Pinpoint the cell where the given text exists, returning its [x, y] midpoint coordinate. 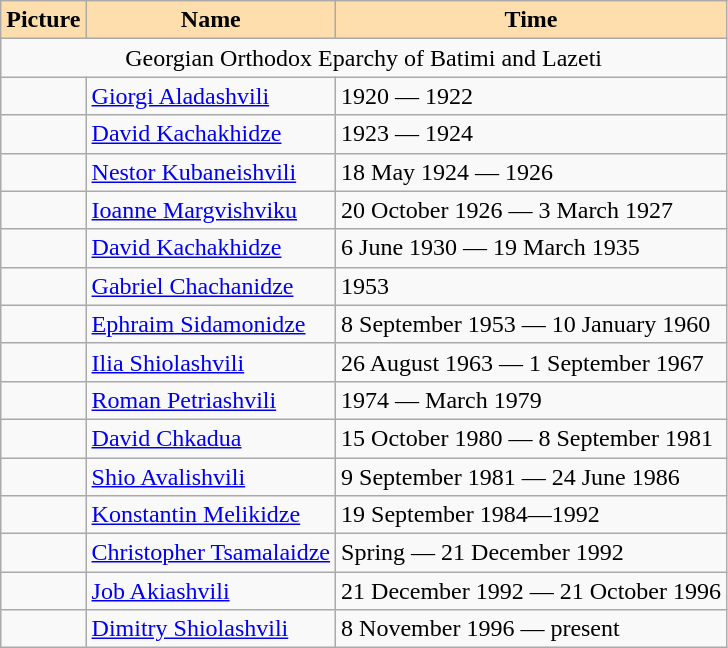
6 June 1930 — 19 March 1935 [532, 248]
1953 [532, 286]
Shio Avalishvili [211, 477]
1920 — 1922 [532, 96]
21 December 1992 — 21 October 1996 [532, 591]
Spring — 21 December 1992 [532, 553]
26 August 1963 — 1 September 1967 [532, 362]
Job Akiashvili [211, 591]
15 October 1980 — 8 September 1981 [532, 438]
8 September 1953 — 10 January 1960 [532, 324]
Time [532, 20]
Georgian Orthodox Eparchy of Batimi and Lazeti [364, 58]
Gabriel Chachanidze [211, 286]
Nestor Kubaneishvili [211, 172]
Giorgi Aladashvili [211, 96]
8 November 1996 — present [532, 629]
Ilia Shiolashvili [211, 362]
Ephraim Sidamonidze [211, 324]
Konstantin Melikidze [211, 515]
Name [211, 20]
Picture [44, 20]
9 September 1981 — 24 June 1986 [532, 477]
19 September 1984—1992 [532, 515]
18 May 1924 — 1926 [532, 172]
Roman Petriashvili [211, 400]
20 October 1926 — 3 March 1927 [532, 210]
1923 — 1924 [532, 134]
1974 — March 1979 [532, 400]
David Chkadua [211, 438]
Ioanne Margvishviku [211, 210]
Dimitry Shiolashvili [211, 629]
Christopher Tsamalaidze [211, 553]
